Scan for the cell matching the given text and deliver its [X, Y] coordinate at center. 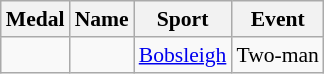
Two-man [278, 55]
Medal [36, 19]
Sport [183, 19]
Name [102, 19]
Event [278, 19]
Bobsleigh [183, 55]
